Identify which cell holds the provided text, then report its (X, Y) central coordinate. 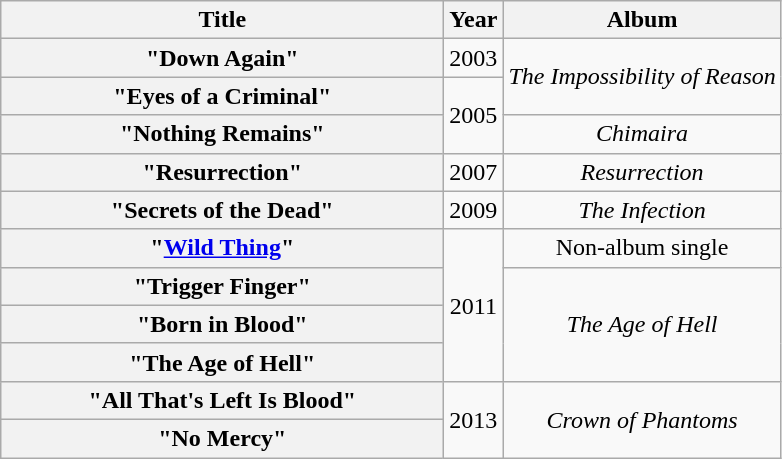
The Impossibility of Reason (642, 77)
2009 (474, 210)
"All That's Left Is Blood" (222, 400)
"Nothing Remains" (222, 134)
2011 (474, 305)
Album (642, 20)
"Born in Blood" (222, 324)
"The Age of Hell" (222, 362)
"Trigger Finger" (222, 286)
2005 (474, 115)
The Infection (642, 210)
The Age of Hell (642, 324)
"Down Again" (222, 58)
"Secrets of the Dead" (222, 210)
Crown of Phantoms (642, 419)
Non-album single (642, 248)
Year (474, 20)
Chimaira (642, 134)
Title (222, 20)
"Resurrection" (222, 172)
"Eyes of a Criminal" (222, 96)
"No Mercy" (222, 438)
Resurrection (642, 172)
2003 (474, 58)
2007 (474, 172)
2013 (474, 419)
"Wild Thing" (222, 248)
